For the text-containing cell, return its midpoint in [x, y] coordinate format. 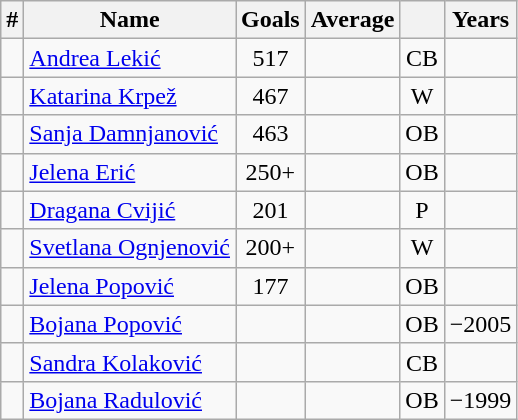
Jelena Popović [130, 286]
467 [271, 96]
−1999 [480, 400]
−2005 [480, 324]
463 [271, 134]
200+ [271, 248]
Name [130, 20]
Andrea Lekić [130, 58]
# [12, 20]
250+ [271, 172]
Jelena Erić [130, 172]
Katarina Krpež [130, 96]
201 [271, 210]
Bojana Radulović [130, 400]
Dragana Cvijić [130, 210]
Bojana Popović [130, 324]
Sanja Damnjanović [130, 134]
Svetlana Ognjenović [130, 248]
Years [480, 20]
P [422, 210]
517 [271, 58]
Sandra Kolaković [130, 362]
177 [271, 286]
Goals [271, 20]
Average [352, 20]
